Return the [x, y] coordinate for the center point of the cell that contains the specified text.  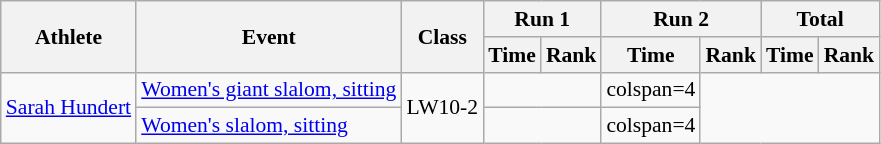
Run 1 [542, 19]
Total [820, 19]
Sarah Hundert [68, 108]
LW10-2 [442, 108]
Women's slalom, sitting [268, 126]
Run 2 [681, 19]
Event [268, 36]
Women's giant slalom, sitting [268, 90]
Athlete [68, 36]
Class [442, 36]
